Determine the (X, Y) coordinate at the center of the cell enclosing the given text.  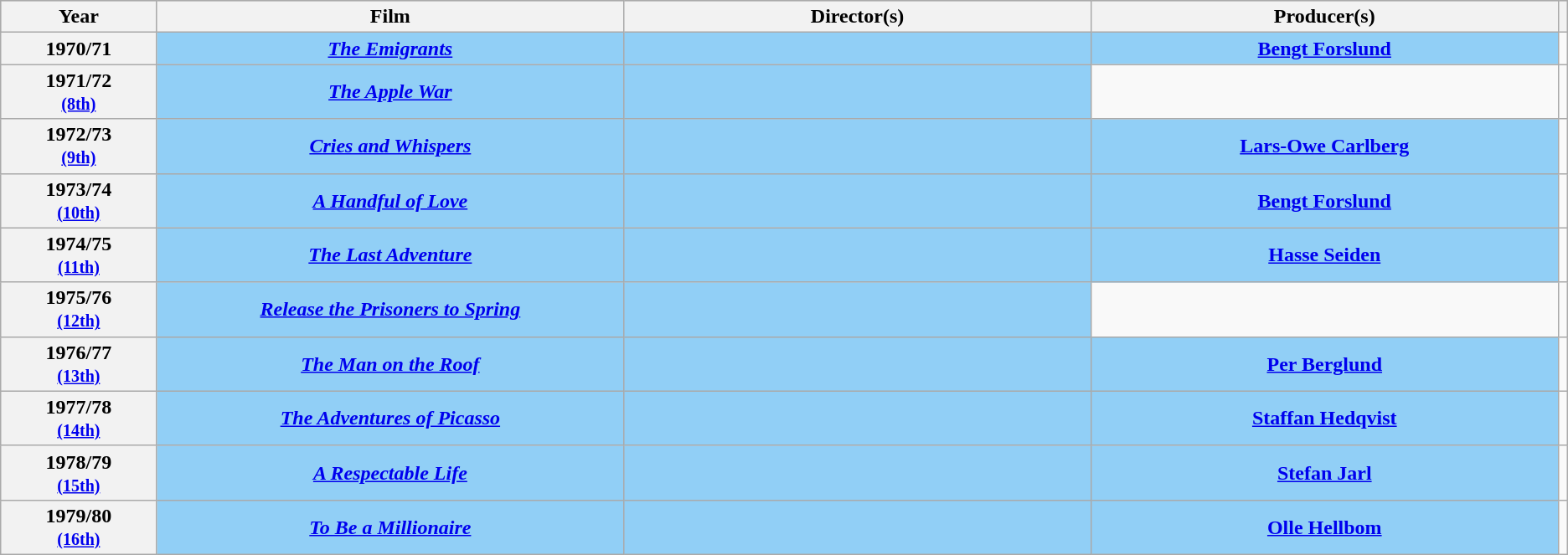
1978/79(15th) (79, 472)
1970/71 (79, 49)
Staffan Hedqvist (1324, 419)
Film (390, 17)
To Be a Millionaire (390, 527)
1979/80(16th) (79, 527)
A Respectable Life (390, 472)
Olle Hellbom (1324, 527)
A Handful of Love (390, 201)
Cries and Whispers (390, 146)
1973/74(10th) (79, 201)
1976/77(13th) (79, 363)
Per Berglund (1324, 363)
1972/73(9th) (79, 146)
Year (79, 17)
Stefan Jarl (1324, 472)
1974/75(11th) (79, 254)
The Man on the Roof (390, 363)
1975/76(12th) (79, 310)
Release the Prisoners to Spring (390, 310)
The Adventures of Picasso (390, 419)
Producer(s) (1324, 17)
1971/72(8th) (79, 92)
The Apple War (390, 92)
Lars-Owe Carlberg (1324, 146)
1977/78(14th) (79, 419)
The Emigrants (390, 49)
Hasse Seiden (1324, 254)
The Last Adventure (390, 254)
Director(s) (858, 17)
